Provide the (X, Y) coordinate of the cell's center where the given text is located.  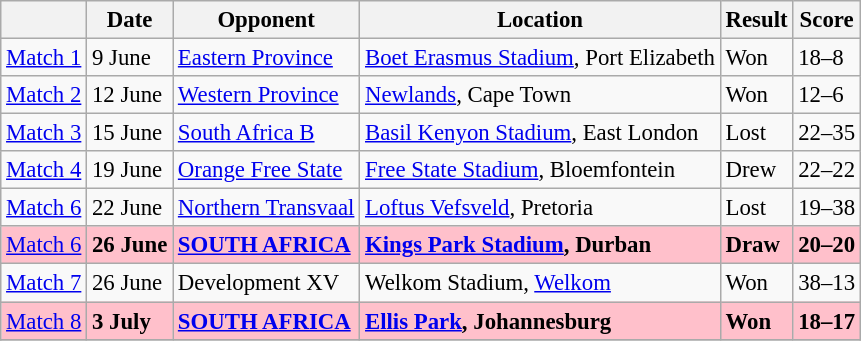
Western Province (266, 95)
3 July (130, 321)
Newlands, Cape Town (540, 95)
Score (827, 20)
9 June (130, 58)
Kings Park Stadium, Durban (540, 245)
Result (756, 20)
Match 7 (44, 283)
19–38 (827, 208)
Free State Stadium, Bloemfontein (540, 170)
Boet Erasmus Stadium, Port Elizabeth (540, 58)
18–8 (827, 58)
Eastern Province (266, 58)
Location (540, 20)
Basil Kenyon Stadium, East London (540, 133)
22–35 (827, 133)
Loftus Vefsveld, Pretoria (540, 208)
Match 1 (44, 58)
22–22 (827, 170)
15 June (130, 133)
22 June (130, 208)
Match 4 (44, 170)
Draw (756, 245)
19 June (130, 170)
Date (130, 20)
Orange Free State (266, 170)
18–17 (827, 321)
Northern Transvaal (266, 208)
Opponent (266, 20)
Welkom Stadium, Welkom (540, 283)
Drew (756, 170)
Match 2 (44, 95)
38–13 (827, 283)
Match 8 (44, 321)
Development XV (266, 283)
20–20 (827, 245)
12 June (130, 95)
Match 3 (44, 133)
12–6 (827, 95)
Ellis Park, Johannesburg (540, 321)
South Africa B (266, 133)
